Return [x, y] of the center of cell containing provided text 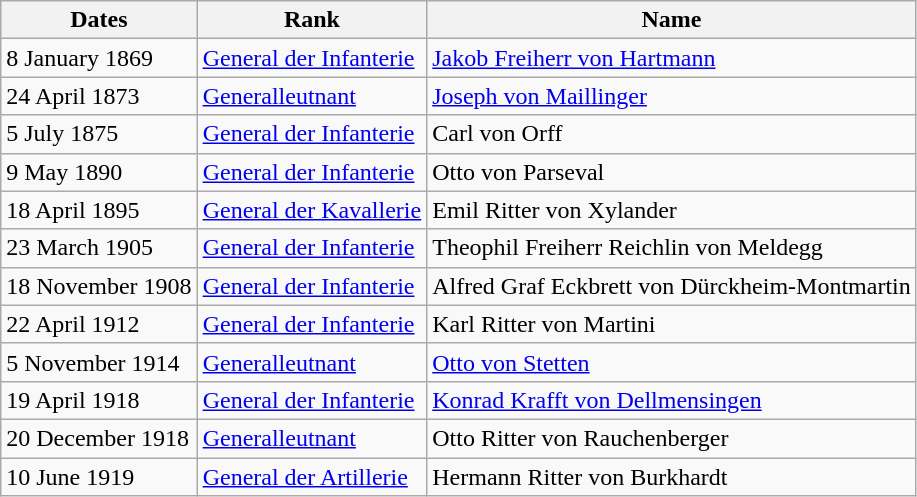
Alfred Graf Eckbrett von Dürckheim-Montmartin [672, 286]
23 March 1905 [99, 248]
Joseph von Maillinger [672, 96]
22 April 1912 [99, 324]
General der Artillerie [312, 477]
10 June 1919 [99, 477]
Emil Ritter von Xylander [672, 210]
Jakob Freiherr von Hartmann [672, 58]
Theophil Freiherr Reichlin von Meldegg [672, 248]
Karl Ritter von Martini [672, 324]
9 May 1890 [99, 172]
18 April 1895 [99, 210]
Hermann Ritter von Burkhardt [672, 477]
General der Kavallerie [312, 210]
5 November 1914 [99, 362]
24 April 1873 [99, 96]
5 July 1875 [99, 134]
Dates [99, 20]
Otto Ritter von Rauchenberger [672, 438]
Carl von Orff [672, 134]
Name [672, 20]
Konrad Krafft von Dellmensingen [672, 400]
8 January 1869 [99, 58]
Rank [312, 20]
Otto von Stetten [672, 362]
18 November 1908 [99, 286]
19 April 1918 [99, 400]
Otto von Parseval [672, 172]
20 December 1918 [99, 438]
